Determine the [x, y] coordinate at the center of the cell enclosing the given text.  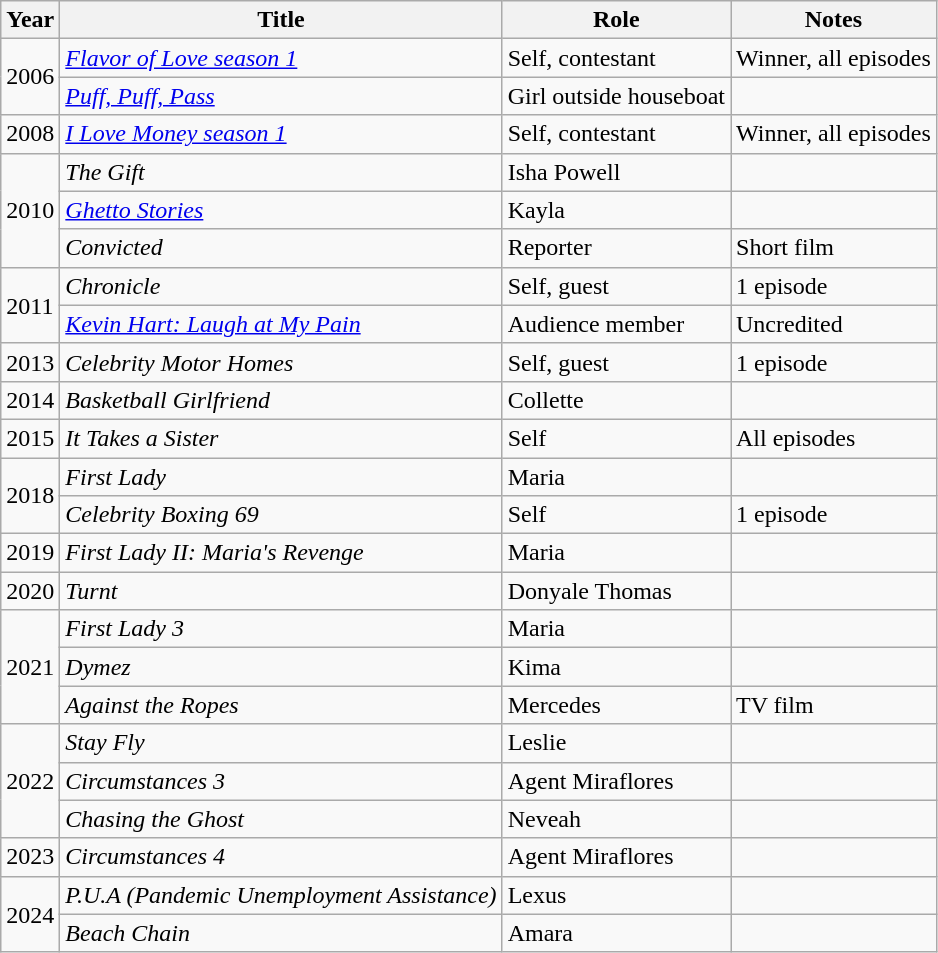
Uncredited [833, 324]
2020 [30, 591]
P.U.A (Pandemic Unemployment Assistance) [281, 895]
Notes [833, 20]
2018 [30, 496]
Puff, Puff, Pass [281, 96]
Circumstances 4 [281, 857]
Audience member [616, 324]
2024 [30, 914]
Collette [616, 400]
Year [30, 20]
2021 [30, 667]
Reporter [616, 248]
Isha Powell [616, 172]
First Lady 3 [281, 629]
Convicted [281, 248]
Stay Fly [281, 743]
Circumstances 3 [281, 781]
TV film [833, 705]
Short film [833, 248]
First Lady II: Maria's Revenge [281, 553]
2015 [30, 438]
Chasing the Ghost [281, 819]
Turnt [281, 591]
Lexus [616, 895]
Amara [616, 933]
Title [281, 20]
First Lady [281, 477]
Dymez [281, 667]
It Takes a Sister [281, 438]
Ghetto Stories [281, 210]
2008 [30, 134]
2014 [30, 400]
2019 [30, 553]
2022 [30, 781]
Beach Chain [281, 933]
Against the Ropes [281, 705]
2013 [30, 362]
Flavor of Love season 1 [281, 58]
Celebrity Motor Homes [281, 362]
Mercedes [616, 705]
2006 [30, 77]
Kima [616, 667]
Donyale Thomas [616, 591]
Basketball Girlfriend [281, 400]
Kevin Hart: Laugh at My Pain [281, 324]
Kayla [616, 210]
Neveah [616, 819]
All episodes [833, 438]
2023 [30, 857]
Leslie [616, 743]
Chronicle [281, 286]
2011 [30, 305]
The Gift [281, 172]
I Love Money season 1 [281, 134]
Celebrity Boxing 69 [281, 515]
Girl outside houseboat [616, 96]
Role [616, 20]
2010 [30, 210]
